Search for the cell housing the specified text and yield its (X, Y) center coordinate. 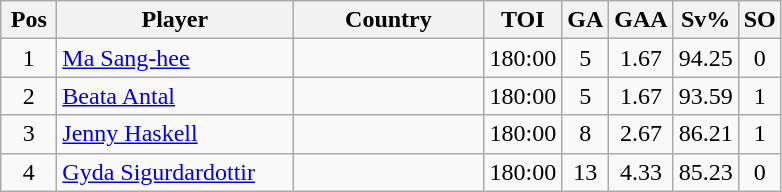
13 (586, 172)
93.59 (706, 96)
8 (586, 134)
2.67 (641, 134)
3 (29, 134)
Ma Sang-hee (175, 58)
85.23 (706, 172)
Pos (29, 20)
Jenny Haskell (175, 134)
SO (760, 20)
94.25 (706, 58)
Sv% (706, 20)
GA (586, 20)
86.21 (706, 134)
Gyda Sigurdardottir (175, 172)
TOI (523, 20)
Beata Antal (175, 96)
GAA (641, 20)
4 (29, 172)
Country (388, 20)
2 (29, 96)
4.33 (641, 172)
Player (175, 20)
